Capture the cell that displays the provided text and extract its [x, y] central coordinate. 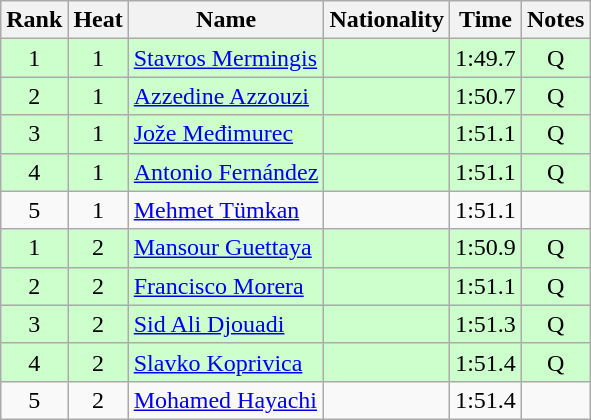
Notes [555, 20]
Time [486, 20]
Antonio Fernández [226, 172]
Jože Međimurec [226, 134]
Mehmet Tümkan [226, 210]
1:50.9 [486, 248]
Sid Ali Djouadi [226, 324]
Rank [34, 20]
Francisco Morera [226, 286]
Name [226, 20]
Slavko Koprivica [226, 362]
Stavros Mermingis [226, 58]
1:51.3 [486, 324]
Azzedine Azzouzi [226, 96]
Heat [98, 20]
1:50.7 [486, 96]
1:49.7 [486, 58]
Mohamed Hayachi [226, 400]
Mansour Guettaya [226, 248]
Nationality [387, 20]
